Capture the cell that displays the provided text and extract its (X, Y) central coordinate. 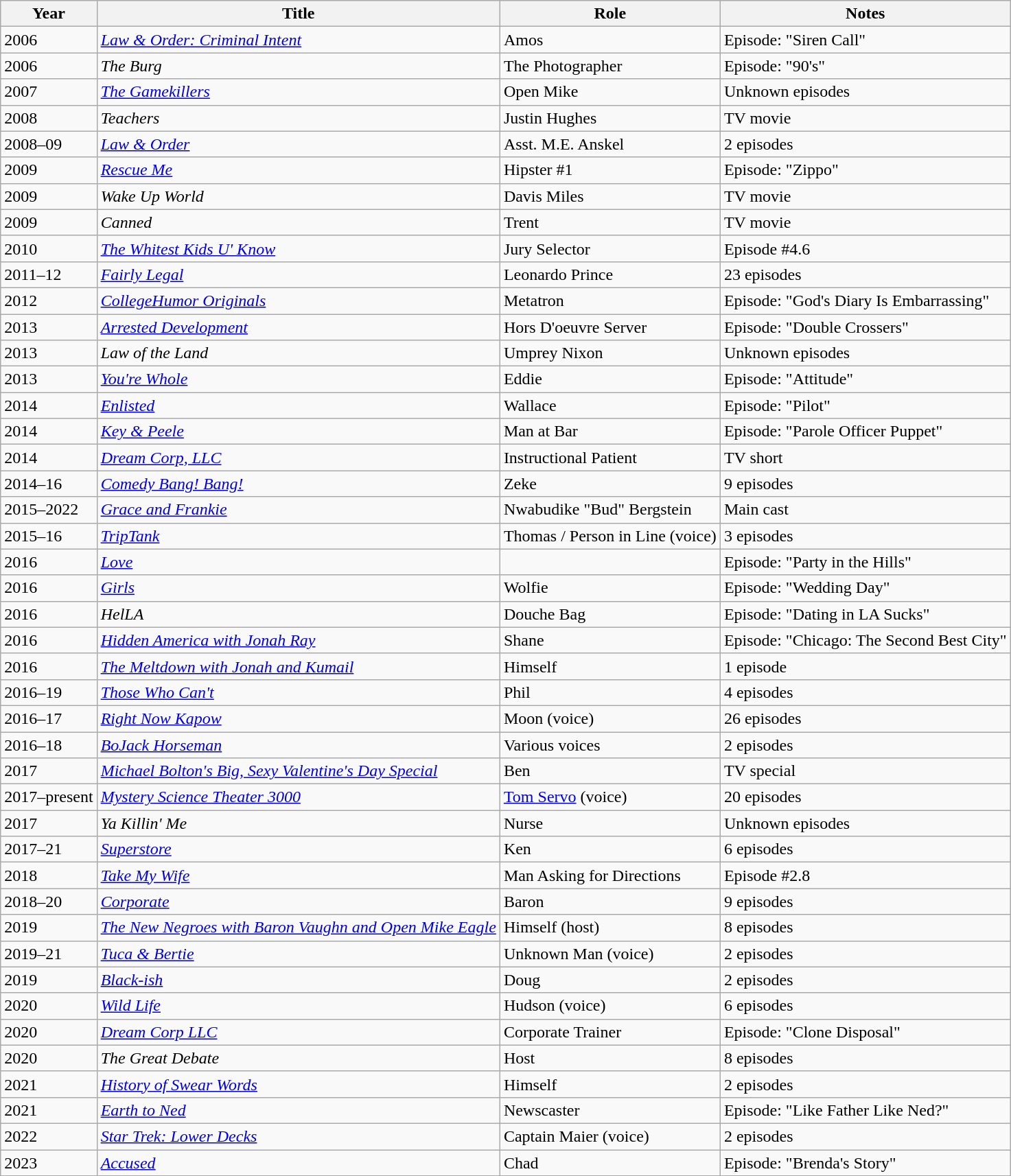
Law & Order (298, 144)
Right Now Kapow (298, 718)
Role (609, 14)
Hidden America with Jonah Ray (298, 640)
Hipster #1 (609, 170)
Open Mike (609, 92)
Arrested Development (298, 327)
Love (298, 562)
Episode: "Parole Officer Puppet" (865, 432)
2023 (49, 1163)
Dream Corp, LLC (298, 458)
History of Swear Words (298, 1084)
Canned (298, 222)
Episode: "Brenda's Story" (865, 1163)
Comedy Bang! Bang! (298, 484)
Baron (609, 902)
The Gamekillers (298, 92)
2019–21 (49, 954)
Justin Hughes (609, 118)
Metatron (609, 301)
Enlisted (298, 405)
Captain Maier (voice) (609, 1136)
Instructional Patient (609, 458)
Star Trek: Lower Decks (298, 1136)
Law of the Land (298, 353)
Moon (voice) (609, 718)
2016–19 (49, 692)
2016–17 (49, 718)
Title (298, 14)
The Whitest Kids U' Know (298, 248)
Episode: "Party in the Hills" (865, 562)
2018 (49, 875)
Zeke (609, 484)
Rescue Me (298, 170)
The New Negroes with Baron Vaughn and Open Mike Eagle (298, 928)
Ya Killin' Me (298, 823)
Thomas / Person in Line (voice) (609, 536)
Nwabudike "Bud" Bergstein (609, 510)
Episode: "Siren Call" (865, 40)
2022 (49, 1136)
Episode: "Zippo" (865, 170)
Episode #2.8 (865, 875)
Unknown Man (voice) (609, 954)
Grace and Frankie (298, 510)
Leonardo Prince (609, 274)
Nurse (609, 823)
Episode: "Dating in LA Sucks" (865, 614)
Episode: "Like Father Like Ned?" (865, 1110)
1 episode (865, 666)
Wake Up World (298, 196)
Eddie (609, 379)
20 episodes (865, 797)
Man at Bar (609, 432)
Superstore (298, 849)
TripTank (298, 536)
Shane (609, 640)
Wolfie (609, 588)
Accused (298, 1163)
You're Whole (298, 379)
HelLA (298, 614)
Fairly Legal (298, 274)
Chad (609, 1163)
Black-ish (298, 980)
2008 (49, 118)
Those Who Can't (298, 692)
Episode: "God's Diary Is Embarrassing" (865, 301)
Ken (609, 849)
Douche Bag (609, 614)
Notes (865, 14)
2018–20 (49, 902)
2008–09 (49, 144)
Various voices (609, 744)
2016–18 (49, 744)
Main cast (865, 510)
CollegeHumor Originals (298, 301)
Mystery Science Theater 3000 (298, 797)
Episode: "Pilot" (865, 405)
Himself (host) (609, 928)
Wallace (609, 405)
2017–21 (49, 849)
Wild Life (298, 1006)
Doug (609, 980)
Phil (609, 692)
Teachers (298, 118)
Jury Selector (609, 248)
Corporate Trainer (609, 1032)
Dream Corp LLC (298, 1032)
TV special (865, 771)
Trent (609, 222)
Earth to Ned (298, 1110)
Key & Peele (298, 432)
Episode #4.6 (865, 248)
Girls (298, 588)
Tuca & Bertie (298, 954)
Hudson (voice) (609, 1006)
Episode: "90's" (865, 66)
Ben (609, 771)
Episode: "Double Crossers" (865, 327)
Tom Servo (voice) (609, 797)
Episode: "Chicago: The Second Best City" (865, 640)
The Great Debate (298, 1058)
2014–16 (49, 484)
2017–present (49, 797)
Year (49, 14)
Host (609, 1058)
Episode: "Wedding Day" (865, 588)
Asst. M.E. Anskel (609, 144)
26 episodes (865, 718)
Davis Miles (609, 196)
Episode: "Clone Disposal" (865, 1032)
Amos (609, 40)
23 episodes (865, 274)
BoJack Horseman (298, 744)
Corporate (298, 902)
2015–16 (49, 536)
The Meltdown with Jonah and Kumail (298, 666)
TV short (865, 458)
The Burg (298, 66)
The Photographer (609, 66)
Law & Order: Criminal Intent (298, 40)
Newscaster (609, 1110)
Hors D'oeuvre Server (609, 327)
2011–12 (49, 274)
2007 (49, 92)
2015–2022 (49, 510)
4 episodes (865, 692)
Take My Wife (298, 875)
2010 (49, 248)
3 episodes (865, 536)
Man Asking for Directions (609, 875)
Episode: "Attitude" (865, 379)
2012 (49, 301)
Michael Bolton's Big, Sexy Valentine's Day Special (298, 771)
Umprey Nixon (609, 353)
